Return the [X, Y] coordinate for the center point of the cell that contains the specified text.  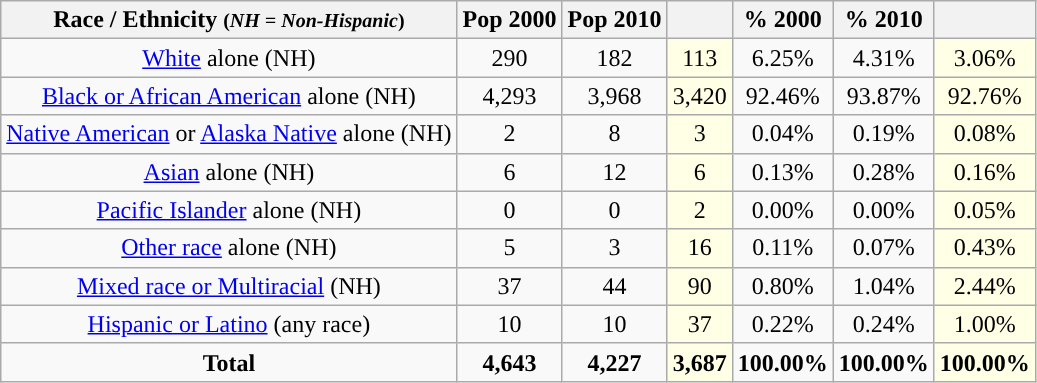
Pop 2000 [510, 20]
1.04% [884, 286]
0.07% [884, 248]
5 [510, 248]
% 2010 [884, 20]
0.22% [782, 324]
Native American or Alaska Native alone (NH) [229, 134]
16 [700, 248]
290 [510, 58]
2.44% [984, 286]
44 [614, 286]
White alone (NH) [229, 58]
12 [614, 172]
0.24% [884, 324]
0.11% [782, 248]
Hispanic or Latino (any race) [229, 324]
0.04% [782, 134]
Black or African American alone (NH) [229, 96]
0.16% [984, 172]
0.19% [884, 134]
8 [614, 134]
93.87% [884, 96]
0.08% [984, 134]
4.31% [884, 58]
92.76% [984, 96]
0.28% [884, 172]
Asian alone (NH) [229, 172]
3,420 [700, 96]
Race / Ethnicity (NH = Non-Hispanic) [229, 20]
3.06% [984, 58]
0.43% [984, 248]
3,968 [614, 96]
Total [229, 362]
Other race alone (NH) [229, 248]
4,643 [510, 362]
4,293 [510, 96]
Mixed race or Multiracial (NH) [229, 286]
0.13% [782, 172]
Pop 2010 [614, 20]
Pacific Islander alone (NH) [229, 210]
3,687 [700, 362]
1.00% [984, 324]
90 [700, 286]
6.25% [782, 58]
% 2000 [782, 20]
113 [700, 58]
0.80% [782, 286]
92.46% [782, 96]
182 [614, 58]
0.05% [984, 210]
4,227 [614, 362]
